Return [X, Y] of the center of cell containing provided text 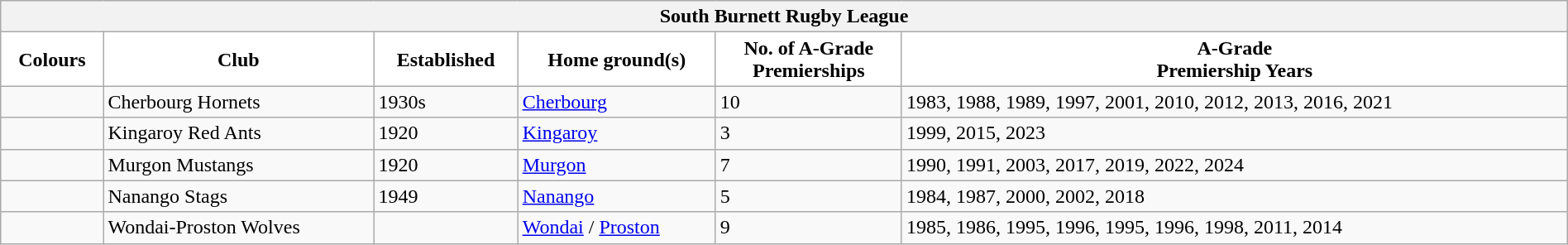
Wondai-Proston Wolves [238, 228]
A-GradePremiership Years [1234, 60]
Home ground(s) [617, 60]
1983, 1988, 1989, 1997, 2001, 2010, 2012, 2013, 2016, 2021 [1234, 102]
7 [809, 165]
Wondai / Proston [617, 228]
Colours [52, 60]
5 [809, 196]
Kingaroy Red Ants [238, 133]
Cherbourg [617, 102]
1984, 1987, 2000, 2002, 2018 [1234, 196]
Murgon [617, 165]
Cherbourg Hornets [238, 102]
Club [238, 60]
Murgon Mustangs [238, 165]
1930s [446, 102]
10 [809, 102]
9 [809, 228]
1985, 1986, 1995, 1996, 1995, 1996, 1998, 2011, 2014 [1234, 228]
Nanango Stags [238, 196]
Nanango [617, 196]
1949 [446, 196]
1999, 2015, 2023 [1234, 133]
South Burnett Rugby League [784, 17]
No. of A-GradePremierships [809, 60]
3 [809, 133]
1990, 1991, 2003, 2017, 2019, 2022, 2024 [1234, 165]
Kingaroy [617, 133]
Established [446, 60]
